Capture the cell that displays the provided text and extract its (X, Y) central coordinate. 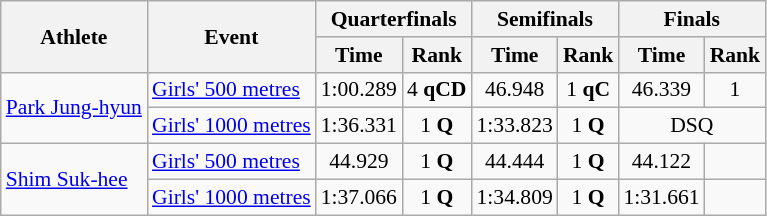
1 (736, 90)
Shim Suk-hee (74, 180)
1:36.331 (359, 126)
44.929 (359, 162)
DSQ (692, 126)
1:00.289 (359, 90)
Quarterfinals (394, 19)
1:34.809 (515, 197)
1:37.066 (359, 197)
1:31.661 (661, 197)
Park Jung-hyun (74, 108)
44.122 (661, 162)
1:33.823 (515, 126)
Event (232, 36)
Athlete (74, 36)
Finals (692, 19)
46.339 (661, 90)
44.444 (515, 162)
Semifinals (546, 19)
4 qCD (437, 90)
1 qC (588, 90)
46.948 (515, 90)
